Extract the (x, y) coordinate from the center of the cell holding the provided text.  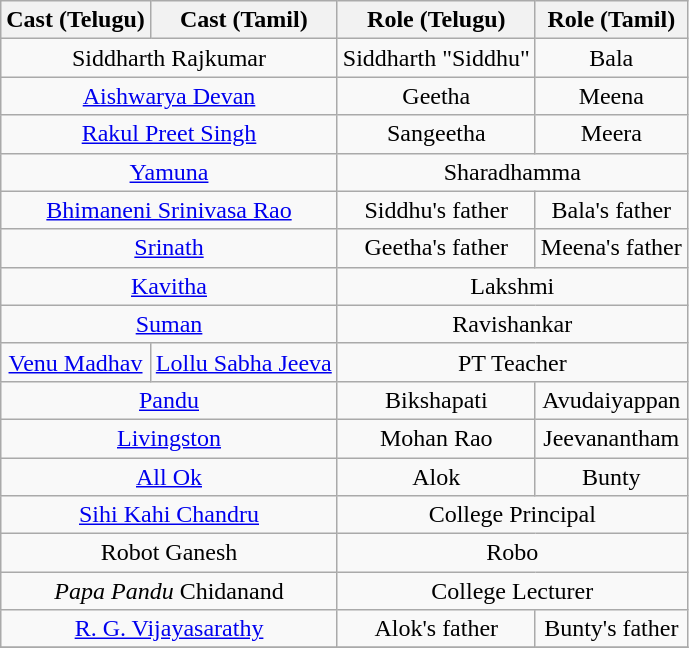
Avudaiyappan (611, 400)
Bunty's father (611, 629)
Siddharth Rajkumar (170, 58)
Sangeetha (436, 134)
Role (Tamil) (611, 20)
Venu Madhav (76, 362)
Alok's father (436, 629)
Siddhu's father (436, 210)
Alok (436, 477)
Papa Pandu Chidanand (170, 591)
Sihi Kahi Chandru (170, 515)
Lakshmi (512, 286)
Bunty (611, 477)
Sharadhamma (512, 172)
Rakul Preet Singh (170, 134)
Geetha's father (436, 248)
Lollu Sabha Jeeva (244, 362)
Meena (611, 96)
Jeevanantham (611, 438)
R. G. Vijayasarathy (170, 629)
Mohan Rao (436, 438)
Meena's father (611, 248)
Robo (512, 553)
Kavitha (170, 286)
Bala's father (611, 210)
Suman (170, 324)
Bhimaneni Srinivasa Rao (170, 210)
Bikshapati (436, 400)
Livingston (170, 438)
All Ok (170, 477)
Meera (611, 134)
Yamuna (170, 172)
Role (Telugu) (436, 20)
College Lecturer (512, 591)
PT Teacher (512, 362)
Robot Ganesh (170, 553)
Cast (Telugu) (76, 20)
Geetha (436, 96)
Srinath (170, 248)
Pandu (170, 400)
Siddharth "Siddhu" (436, 58)
Aishwarya Devan (170, 96)
Bala (611, 58)
College Principal (512, 515)
Cast (Tamil) (244, 20)
Ravishankar (512, 324)
